Locate the cell with the specified text and output its (X, Y) center coordinate. 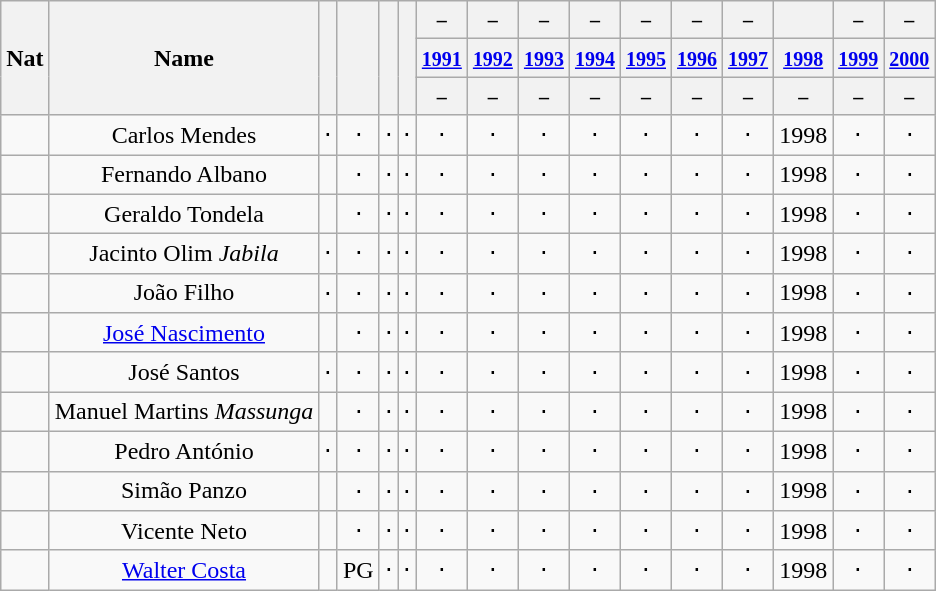
1995 (646, 58)
Name (184, 58)
Vicente Neto (184, 531)
Nat (25, 58)
José Santos (184, 372)
1997 (748, 58)
1991 (442, 58)
Geraldo Tondela (184, 214)
1999 (858, 58)
Manuel Martins Massunga (184, 412)
Carlos Mendes (184, 135)
Jacinto Olim Jabila (184, 254)
Fernando Albano (184, 174)
Simão Panzo (184, 491)
PG (358, 570)
Pedro António (184, 451)
1993 (544, 58)
José Nascimento (184, 333)
João Filho (184, 293)
1992 (492, 58)
1996 (698, 58)
2000 (910, 58)
Walter Costa (184, 570)
1994 (594, 58)
